Search for the cell housing the specified text and yield its [x, y] center coordinate. 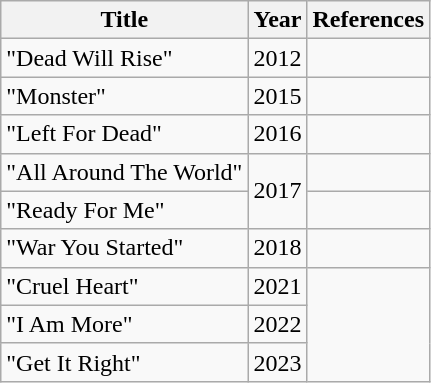
"Ready For Me" [124, 210]
"Monster" [124, 96]
"Get It Right" [124, 362]
2023 [278, 362]
"Dead Will Rise" [124, 58]
2021 [278, 286]
2015 [278, 96]
2018 [278, 248]
"War You Started" [124, 248]
2022 [278, 324]
"Left For Dead" [124, 134]
References [368, 20]
2017 [278, 191]
"Cruel Heart" [124, 286]
Year [278, 20]
"All Around The World" [124, 172]
2012 [278, 58]
Title [124, 20]
2016 [278, 134]
"I Am More" [124, 324]
